From the cell containing the given text, extract its center point as [x, y] coordinate. 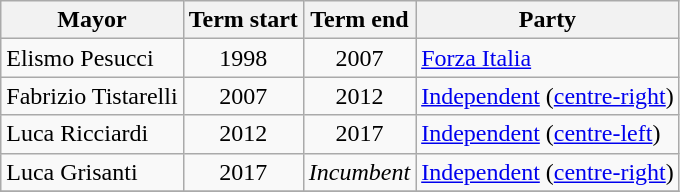
1998 [243, 58]
Luca Ricciardi [92, 134]
Fabrizio Tistarelli [92, 96]
Incumbent [359, 172]
Mayor [92, 20]
Party [548, 20]
Elismo Pesucci [92, 58]
Term end [359, 20]
Luca Grisanti [92, 172]
Independent (centre-left) [548, 134]
Forza Italia [548, 58]
Term start [243, 20]
